Determine the [x, y] coordinate at the center of the cell enclosing the given text.  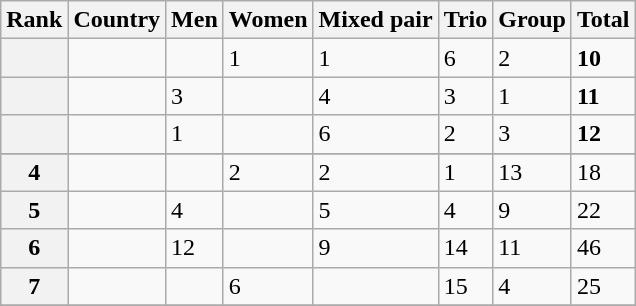
Rank [34, 20]
15 [466, 286]
Mixed pair [376, 20]
18 [603, 172]
25 [603, 286]
Total [603, 20]
22 [603, 210]
7 [34, 286]
14 [466, 248]
10 [603, 58]
46 [603, 248]
Men [195, 20]
13 [532, 172]
Women [268, 20]
Trio [466, 20]
Group [532, 20]
Country [117, 20]
